Return [x, y] of the center of cell containing provided text 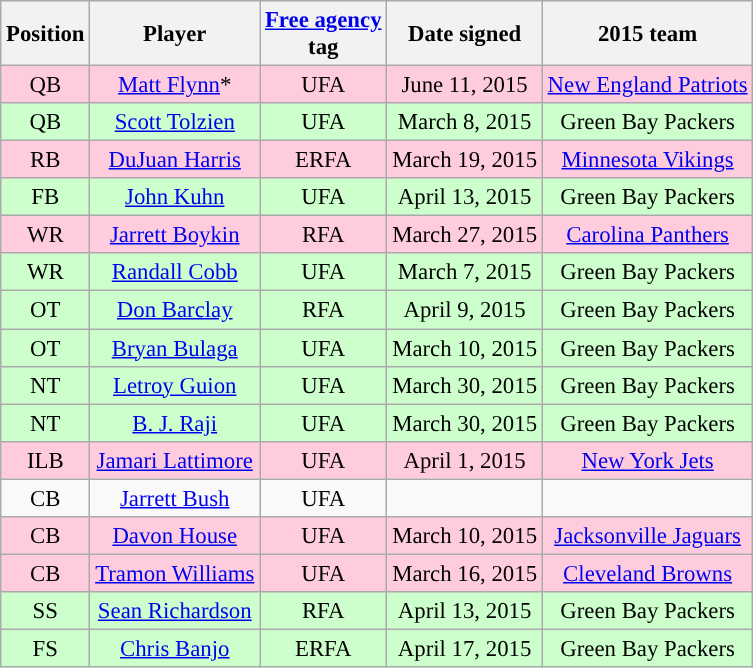
Letroy Guion [175, 385]
Randall Cobb [175, 273]
RB [46, 160]
2015 team [648, 34]
Minnesota Vikings [648, 160]
Chris Banjo [175, 648]
Position [46, 34]
Sean Richardson [175, 611]
Jacksonville Jaguars [648, 536]
Free agencytag [324, 34]
FS [46, 648]
March 27, 2015 [464, 235]
March 16, 2015 [464, 573]
June 11, 2015 [464, 85]
Bryan Bulaga [175, 348]
ILB [46, 460]
New England Patriots [648, 85]
Jamari Lattimore [175, 460]
March 7, 2015 [464, 273]
DuJuan Harris [175, 160]
April 17, 2015 [464, 648]
Carolina Panthers [648, 235]
SS [46, 611]
New York Jets [648, 460]
Matt Flynn* [175, 85]
Tramon Williams [175, 573]
Cleveland Browns [648, 573]
John Kuhn [175, 197]
April 9, 2015 [464, 310]
Scott Tolzien [175, 122]
Date signed [464, 34]
B. J. Raji [175, 423]
Davon House [175, 536]
Player [175, 34]
March 19, 2015 [464, 160]
March 8, 2015 [464, 122]
Jarrett Bush [175, 498]
FB [46, 197]
April 1, 2015 [464, 460]
Jarrett Boykin [175, 235]
Don Barclay [175, 310]
